Find where the given text appears and provide that cell's center as (X, Y) coordinate. 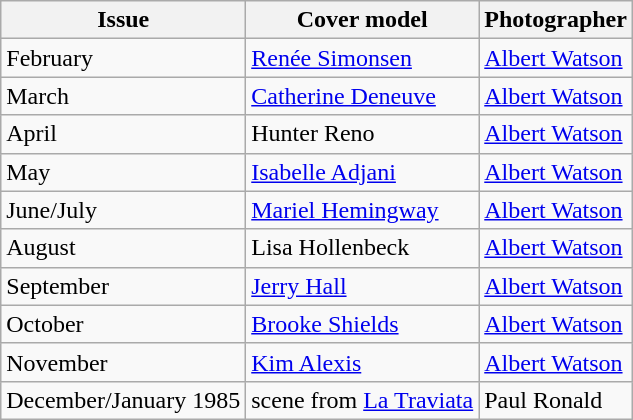
December/January 1985 (124, 400)
March (124, 96)
scene from La Traviata (362, 400)
Lisa Hollenbeck (362, 248)
Mariel Hemingway (362, 210)
Isabelle Adjani (362, 172)
Jerry Hall (362, 286)
February (124, 58)
Catherine Deneuve (362, 96)
Hunter Reno (362, 134)
April (124, 134)
Kim Alexis (362, 362)
Photographer (556, 20)
October (124, 324)
Cover model (362, 20)
Brooke Shields (362, 324)
June/July (124, 210)
November (124, 362)
Paul Ronald (556, 400)
August (124, 248)
September (124, 286)
Renée Simonsen (362, 58)
May (124, 172)
Issue (124, 20)
